Search for the cell housing the specified text and yield its (X, Y) center coordinate. 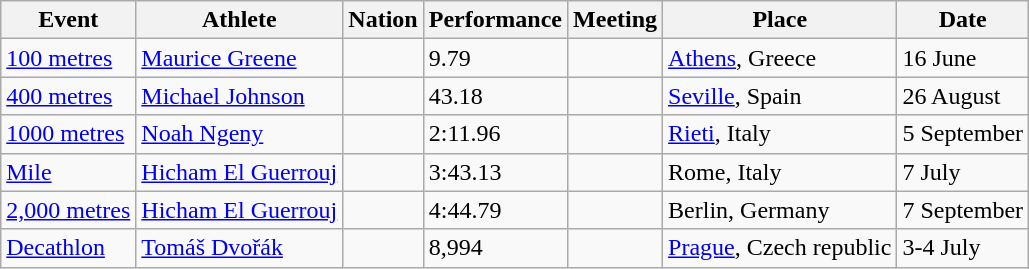
43.18 (495, 96)
Place (780, 20)
Tomáš Dvořák (240, 248)
7 July (963, 172)
Date (963, 20)
2:11.96 (495, 134)
1000 metres (68, 134)
Seville, Spain (780, 96)
3-4 July (963, 248)
400 metres (68, 96)
4:44.79 (495, 210)
Nation (383, 20)
8,994 (495, 248)
Decathlon (68, 248)
26 August (963, 96)
Athens, Greece (780, 58)
3:43.13 (495, 172)
Mile (68, 172)
16 June (963, 58)
2,000 metres (68, 210)
9.79 (495, 58)
Performance (495, 20)
Rieti, Italy (780, 134)
Meeting (616, 20)
Prague, Czech republic (780, 248)
Athlete (240, 20)
Rome, Italy (780, 172)
Berlin, Germany (780, 210)
Event (68, 20)
Noah Ngeny (240, 134)
5 September (963, 134)
Michael Johnson (240, 96)
Maurice Greene (240, 58)
100 metres (68, 58)
7 September (963, 210)
